Extract the (x, y) coordinate from the center of the cell holding the provided text.  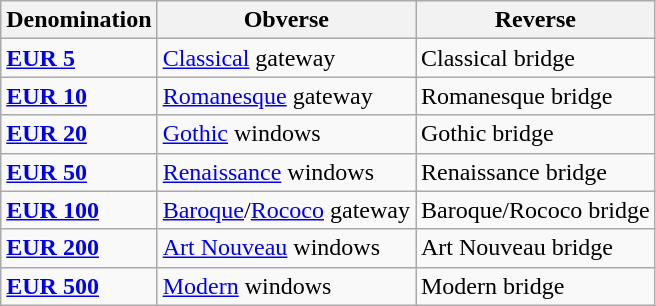
Romanesque gateway (286, 96)
Modern bridge (536, 286)
Art Nouveau bridge (536, 248)
Romanesque bridge (536, 96)
Renaissance windows (286, 172)
EUR 5 (79, 58)
EUR 10 (79, 96)
EUR 50 (79, 172)
EUR 200 (79, 248)
Reverse (536, 20)
Baroque/Rococo gateway (286, 210)
Baroque/Rococo bridge (536, 210)
Art Nouveau windows (286, 248)
Renaissance bridge (536, 172)
Obverse (286, 20)
Gothic bridge (536, 134)
Modern windows (286, 286)
Classical bridge (536, 58)
EUR 500 (79, 286)
EUR 100 (79, 210)
Gothic windows (286, 134)
EUR 20 (79, 134)
Denomination (79, 20)
Classical gateway (286, 58)
